Extract the (X, Y) coordinate from the center of the cell holding the provided text.  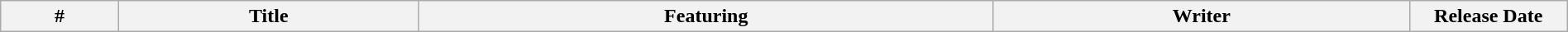
Release Date (1489, 16)
# (60, 16)
Writer (1201, 16)
Featuring (706, 16)
Title (268, 16)
